Return (x, y) of the center of cell containing provided text 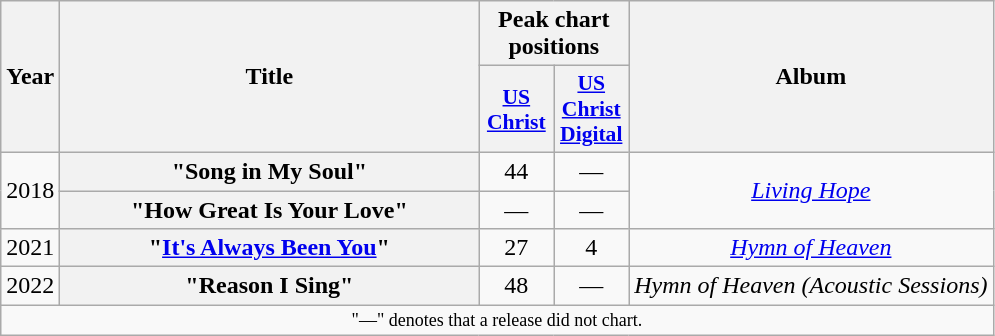
2021 (30, 248)
USChristDigital (592, 110)
"It's Always Been You" (270, 248)
Living Hope (811, 190)
USChrist (516, 110)
"Song in My Soul" (270, 171)
Title (270, 77)
Peak chart positions (554, 34)
Hymn of Heaven (Acoustic Sessions) (811, 286)
4 (592, 248)
2022 (30, 286)
Album (811, 77)
48 (516, 286)
"How Great Is Your Love" (270, 209)
Hymn of Heaven (811, 248)
44 (516, 171)
2018 (30, 190)
"Reason I Sing" (270, 286)
27 (516, 248)
Year (30, 77)
"—" denotes that a release did not chart. (497, 320)
